Detect which cell encompasses the target text, then output its (x, y) center coordinate. 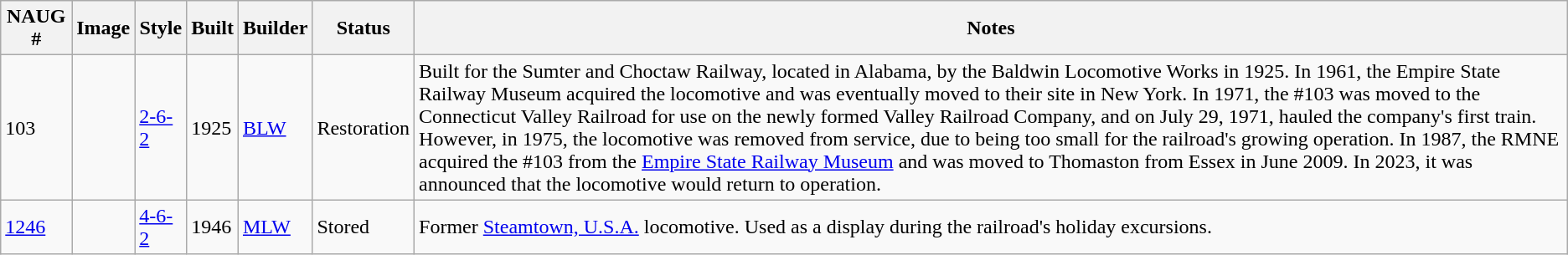
Stored (364, 227)
Builder (275, 28)
Restoration (364, 127)
Notes (992, 28)
1246 (37, 227)
Built (213, 28)
NAUG # (37, 28)
1925 (213, 127)
Style (161, 28)
Status (364, 28)
4-6-2 (161, 227)
BLW (275, 127)
MLW (275, 227)
2-6-2 (161, 127)
Former Steamtown, U.S.A. locomotive. Used as a display during the railroad's holiday excursions. (992, 227)
1946 (213, 227)
Image (104, 28)
103 (37, 127)
